Capture the cell that displays the provided text and extract its (X, Y) central coordinate. 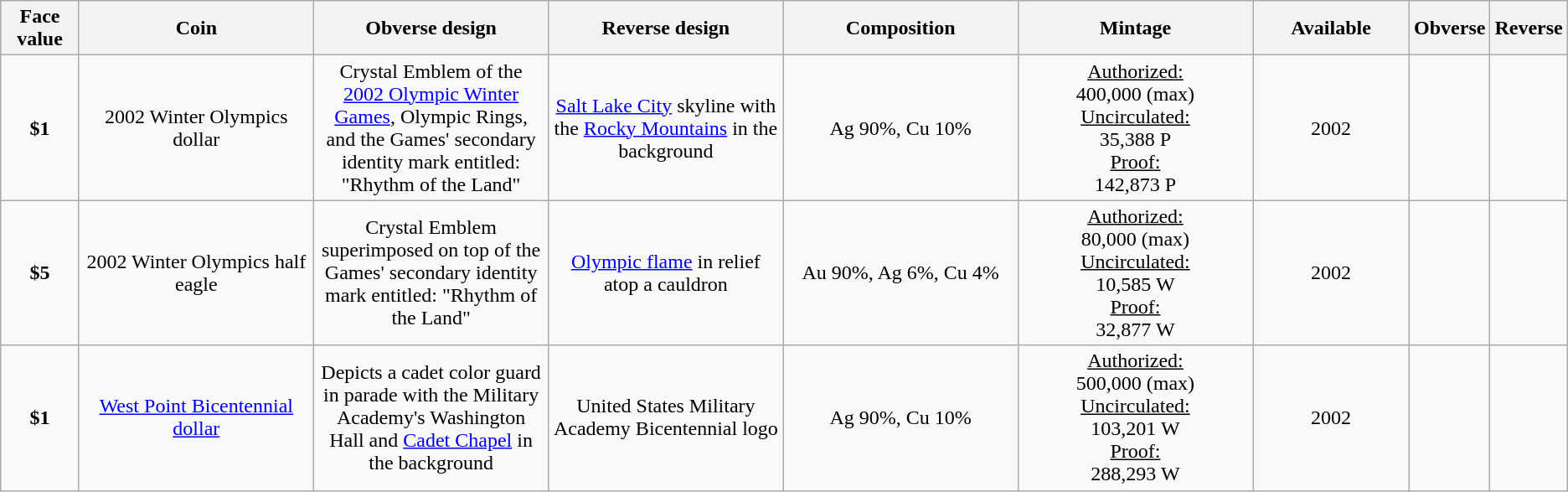
Salt Lake City skyline with the Rocky Mountains in the background (666, 127)
United States Military Academy Bicentennial logo (666, 417)
Coin (196, 28)
Available (1332, 28)
Authorized:500,000 (max)Uncirculated:103,201 WProof:288,293 W (1135, 417)
Mintage (1135, 28)
2002 Winter Olympics dollar (196, 127)
Obverse design (431, 28)
$5 (40, 273)
Authorized:80,000 (max)Uncirculated:10,585 WProof:32,877 W (1135, 273)
Crystal Emblem superimposed on top of the Games' secondary identity mark entitled: "Rhythm of the Land" (431, 273)
West Point Bicentennial dollar (196, 417)
Face value (40, 28)
Depicts a cadet color guard in parade with the Military Academy's Washington Hall and Cadet Chapel in the background (431, 417)
Obverse (1450, 28)
Authorized:400,000 (max)Uncirculated:35,388 PProof:142,873 P (1135, 127)
Crystal Emblem of the 2002 Olympic Winter Games, Olympic Rings, and the Games' secondary identity mark entitled: "Rhythm of the Land" (431, 127)
Composition (900, 28)
Olympic flame in relief atop a cauldron (666, 273)
Au 90%, Ag 6%, Cu 4% (900, 273)
Reverse (1529, 28)
Reverse design (666, 28)
2002 Winter Olympics half eagle (196, 273)
